Search for the cell housing the specified text and yield its (X, Y) center coordinate. 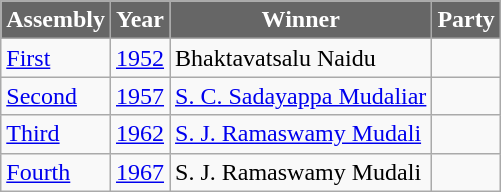
Year (140, 20)
1967 (140, 172)
Second (56, 96)
Fourth (56, 172)
1952 (140, 58)
S. C. Sadayappa Mudaliar (301, 96)
1957 (140, 96)
Winner (301, 20)
Third (56, 134)
Party (466, 20)
1962 (140, 134)
First (56, 58)
Bhaktavatsalu Naidu (301, 58)
Assembly (56, 20)
